Extract the [x, y] coordinate from the center of the cell holding the provided text.  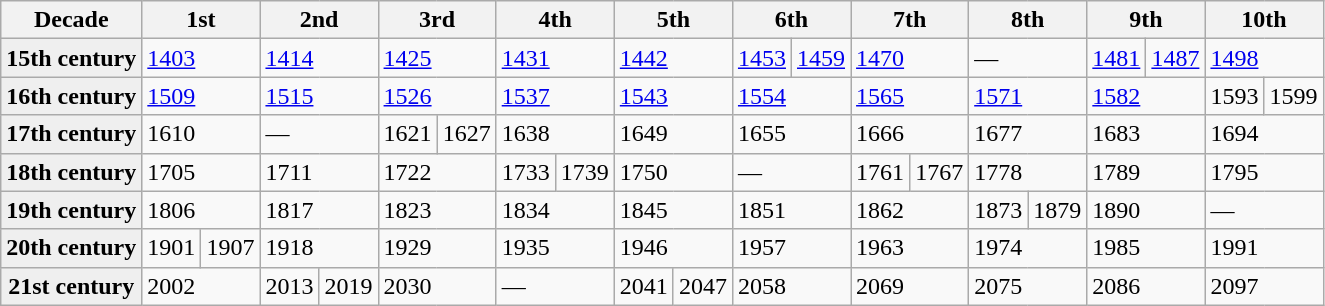
1543 [673, 96]
5th [673, 20]
1694 [1264, 134]
1795 [1264, 172]
1599 [1294, 96]
1627 [466, 134]
8th [1028, 20]
1750 [673, 172]
2013 [290, 286]
1509 [201, 96]
Decade [72, 20]
1403 [201, 58]
2058 [791, 286]
1845 [673, 210]
9th [1146, 20]
21st century [72, 286]
1677 [1028, 134]
7th [910, 20]
3rd [437, 20]
1817 [319, 210]
1683 [1146, 134]
2041 [644, 286]
2097 [1264, 286]
1963 [910, 248]
1621 [408, 134]
1st [201, 20]
1957 [791, 248]
1761 [880, 172]
16th century [72, 96]
1442 [673, 58]
2030 [437, 286]
1638 [555, 134]
1515 [319, 96]
1453 [762, 58]
2047 [702, 286]
1722 [437, 172]
17th century [72, 134]
1571 [1028, 96]
1789 [1146, 172]
4th [555, 20]
10th [1264, 20]
1610 [201, 134]
1991 [1264, 248]
1554 [791, 96]
6th [791, 20]
1823 [437, 210]
1470 [910, 58]
1946 [673, 248]
2019 [348, 286]
1431 [555, 58]
15th century [72, 58]
1487 [1176, 58]
18th century [72, 172]
1901 [172, 248]
1425 [437, 58]
19th century [72, 210]
1481 [1116, 58]
1537 [555, 96]
1498 [1264, 58]
2nd [319, 20]
1834 [555, 210]
1655 [791, 134]
1778 [1028, 172]
1873 [998, 210]
1414 [319, 58]
1974 [1028, 248]
2002 [201, 286]
1733 [526, 172]
1649 [673, 134]
1862 [910, 210]
1526 [437, 96]
2075 [1028, 286]
1929 [437, 248]
2069 [910, 286]
1890 [1146, 210]
1806 [201, 210]
1711 [319, 172]
1935 [555, 248]
2086 [1146, 286]
1985 [1146, 248]
1767 [940, 172]
1666 [910, 134]
20th century [72, 248]
1879 [1058, 210]
1593 [1234, 96]
1851 [791, 210]
1907 [230, 248]
1582 [1146, 96]
1705 [201, 172]
1459 [820, 58]
1565 [910, 96]
1739 [584, 172]
1918 [319, 248]
